Locate the cell with the specified text and output its (X, Y) center coordinate. 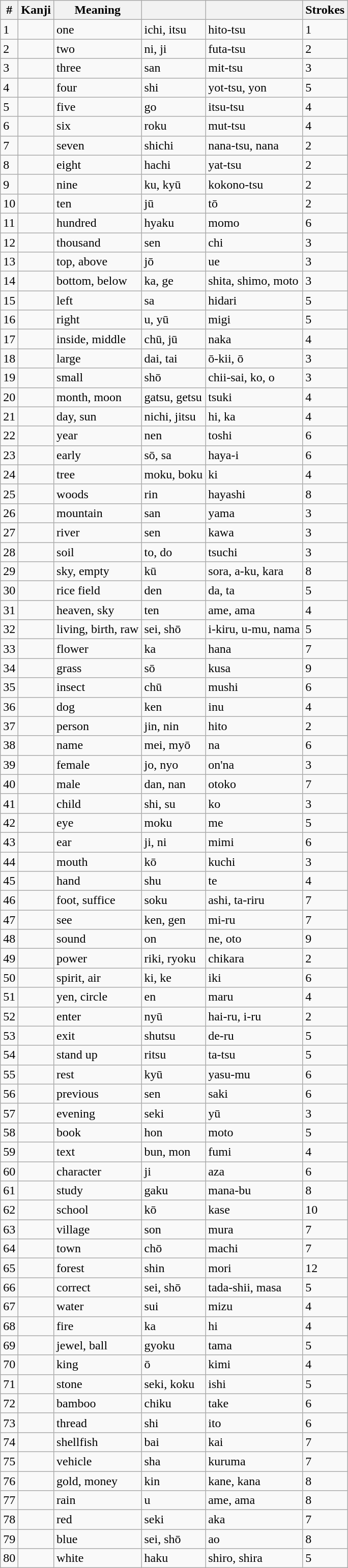
tsuki (254, 397)
heaven, sky (98, 610)
village (98, 1229)
nyū (173, 1016)
28 (9, 552)
chiku (173, 1403)
30 (9, 591)
shu (173, 881)
small (98, 378)
13 (9, 262)
29 (9, 571)
living, birth, raw (98, 629)
shiro, shira (254, 1558)
65 (9, 1268)
nana-tsu, nana (254, 145)
rin (173, 494)
evening (98, 1113)
gaku (173, 1191)
61 (9, 1191)
person (98, 726)
63 (9, 1229)
sound (98, 939)
school (98, 1210)
dan, nan (173, 784)
enter (98, 1016)
jin, nin (173, 726)
nen (173, 436)
50 (9, 978)
momo (254, 223)
de-ru (254, 1036)
16 (9, 320)
take (254, 1403)
mi-ru (254, 920)
tree (98, 474)
five (98, 107)
tsuchi (254, 552)
top, above (98, 262)
Kanji (36, 10)
mana-bu (254, 1191)
to, do (173, 552)
chi (254, 243)
hyaku (173, 223)
gatsu, getsu (173, 397)
moku, boku (173, 474)
book (98, 1132)
45 (9, 881)
bamboo (98, 1403)
white (98, 1558)
jū (173, 203)
gyoku (173, 1345)
bun, mon (173, 1152)
shin (173, 1268)
thread (98, 1423)
51 (9, 997)
machi (254, 1249)
59 (9, 1152)
chū (173, 687)
chikara (254, 958)
mouth (98, 862)
hai-ru, i-ru (254, 1016)
hachi (173, 165)
hidari (254, 300)
tada-shii, masa (254, 1287)
en (173, 997)
flower (98, 649)
see (98, 920)
red (98, 1520)
39 (9, 765)
kawa (254, 532)
hito (254, 726)
mushi (254, 687)
blue (98, 1539)
son (173, 1229)
ta-tsu (254, 1055)
child (98, 803)
bai (173, 1442)
vehicle (98, 1461)
moku (173, 823)
25 (9, 494)
fumi (254, 1152)
24 (9, 474)
80 (9, 1558)
26 (9, 513)
75 (9, 1461)
21 (9, 416)
kuchi (254, 862)
ō (173, 1365)
me (254, 823)
hayashi (254, 494)
day, sun (98, 416)
u (173, 1500)
ue (254, 262)
sui (173, 1307)
three (98, 68)
sō, sa (173, 455)
male (98, 784)
kuruma (254, 1461)
spirit, air (98, 978)
tō (254, 203)
one (98, 29)
female (98, 765)
68 (9, 1326)
soku (173, 900)
haya-i (254, 455)
year (98, 436)
mimi (254, 842)
35 (9, 687)
36 (9, 707)
hi (254, 1326)
57 (9, 1113)
chū, jū (173, 339)
ashi, ta-riru (254, 900)
power (98, 958)
hi, ka (254, 416)
60 (9, 1171)
saki (254, 1094)
roku (173, 126)
haku (173, 1558)
kase (254, 1210)
migi (254, 320)
correct (98, 1287)
woods (98, 494)
11 (9, 223)
hand (98, 881)
33 (9, 649)
yot-tsu, yon (254, 87)
eye (98, 823)
78 (9, 1520)
67 (9, 1307)
shellfish (98, 1442)
shita, shimo, moto (254, 281)
iki (254, 978)
47 (9, 920)
ji, ni (173, 842)
66 (9, 1287)
72 (9, 1403)
shi, su (173, 803)
62 (9, 1210)
sō (173, 668)
mountain (98, 513)
52 (9, 1016)
53 (9, 1036)
shutsu (173, 1036)
mizu (254, 1307)
ne, oto (254, 939)
yū (254, 1113)
right (98, 320)
water (98, 1307)
70 (9, 1365)
previous (98, 1094)
ki (254, 474)
32 (9, 629)
dai, tai (173, 358)
34 (9, 668)
yama (254, 513)
shichi (173, 145)
four (98, 87)
dog (98, 707)
kusa (254, 668)
jo, nyo (173, 765)
74 (9, 1442)
sa (173, 300)
nichi, jitsu (173, 416)
20 (9, 397)
48 (9, 939)
sora, a-ku, kara (254, 571)
large (98, 358)
ni, ji (173, 49)
inside, middle (98, 339)
kin (173, 1481)
naka (254, 339)
chii-sai, ko, o (254, 378)
rain (98, 1500)
22 (9, 436)
73 (9, 1423)
on'na (254, 765)
ku, kyū (173, 184)
maru (254, 997)
study (98, 1191)
mit-tsu (254, 68)
kū (173, 571)
bottom, below (98, 281)
40 (9, 784)
yen, circle (98, 997)
toshi (254, 436)
thousand (98, 243)
56 (9, 1094)
kimi (254, 1365)
ji (173, 1171)
mei, myō (173, 745)
yasu-mu (254, 1074)
43 (9, 842)
27 (9, 532)
ki, ke (173, 978)
grass (98, 668)
riki, ryoku (173, 958)
eight (98, 165)
18 (9, 358)
left (98, 300)
go (173, 107)
77 (9, 1500)
54 (9, 1055)
character (98, 1171)
mori (254, 1268)
44 (9, 862)
79 (9, 1539)
month, moon (98, 397)
14 (9, 281)
tama (254, 1345)
ken, gen (173, 920)
te (254, 881)
17 (9, 339)
futa-tsu (254, 49)
soil (98, 552)
na (254, 745)
seki, koku (173, 1384)
six (98, 126)
two (98, 49)
river (98, 532)
itsu-tsu (254, 107)
name (98, 745)
early (98, 455)
# (9, 10)
otoko (254, 784)
forest (98, 1268)
i-kiru, u-mu, nama (254, 629)
ko (254, 803)
ō-kii, ō (254, 358)
58 (9, 1132)
town (98, 1249)
on (173, 939)
ear (98, 842)
hon (173, 1132)
aka (254, 1520)
49 (9, 958)
u, yū (173, 320)
71 (9, 1384)
42 (9, 823)
kai (254, 1442)
gold, money (98, 1481)
rest (98, 1074)
kane, kana (254, 1481)
text (98, 1152)
69 (9, 1345)
37 (9, 726)
aza (254, 1171)
76 (9, 1481)
stand up (98, 1055)
seven (98, 145)
sha (173, 1461)
fire (98, 1326)
kokono-tsu (254, 184)
41 (9, 803)
inu (254, 707)
ito (254, 1423)
stone (98, 1384)
insect (98, 687)
ken (173, 707)
ichi, itsu (173, 29)
jō (173, 262)
ritsu (173, 1055)
sky, empty (98, 571)
Strokes (325, 10)
64 (9, 1249)
ka, ge (173, 281)
chō (173, 1249)
ishi (254, 1384)
shō (173, 378)
yat-tsu (254, 165)
foot, suffice (98, 900)
jewel, ball (98, 1345)
ao (254, 1539)
king (98, 1365)
den (173, 591)
19 (9, 378)
exit (98, 1036)
kyū (173, 1074)
46 (9, 900)
Meaning (98, 10)
da, ta (254, 591)
rice field (98, 591)
55 (9, 1074)
mura (254, 1229)
15 (9, 300)
hito-tsu (254, 29)
moto (254, 1132)
nine (98, 184)
hana (254, 649)
hundred (98, 223)
38 (9, 745)
23 (9, 455)
mut-tsu (254, 126)
31 (9, 610)
